For the text-containing cell, return its midpoint in (x, y) coordinate format. 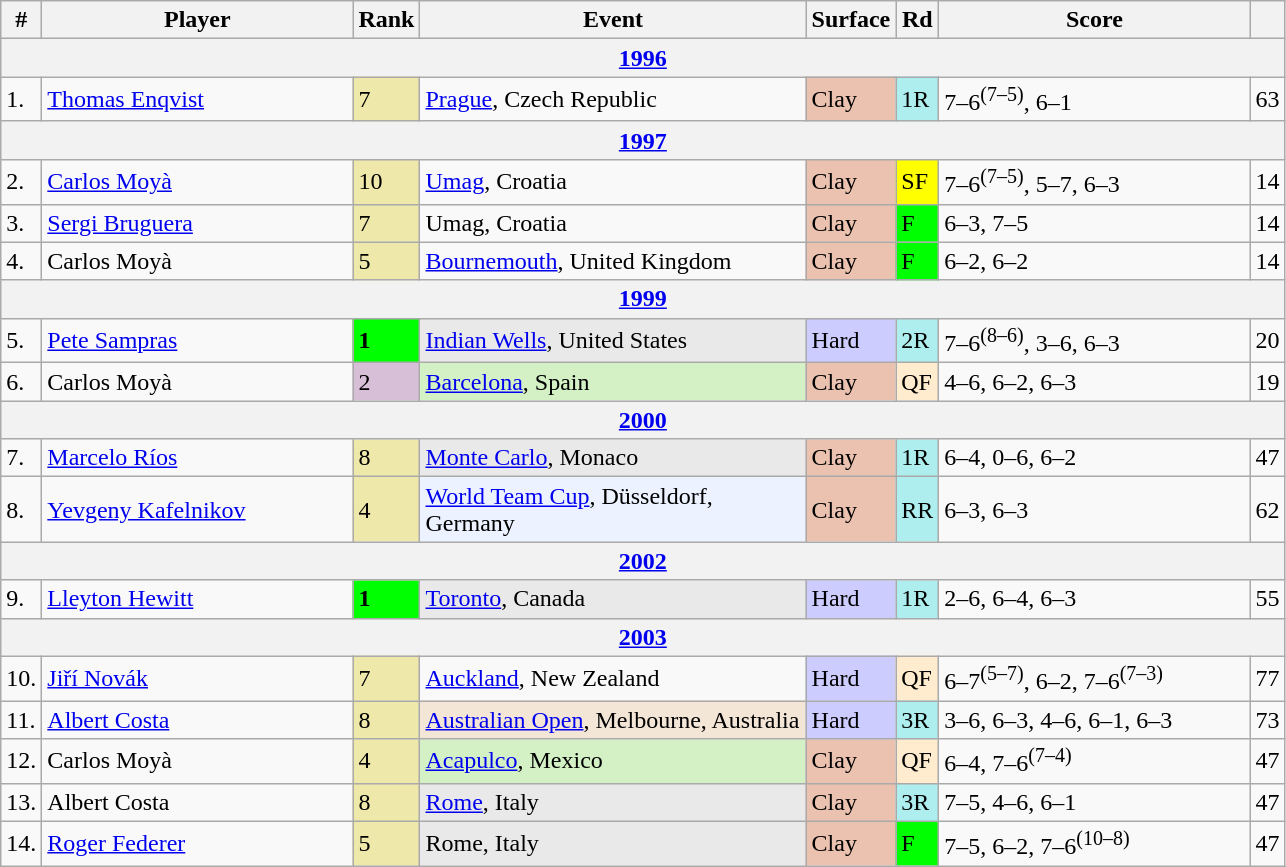
1999 (643, 299)
20 (1268, 340)
Jiří Novák (198, 678)
77 (1268, 678)
SF (918, 182)
Rank (386, 20)
6–4, 7–6(7–4) (1094, 762)
6. (22, 382)
1. (22, 100)
World Team Cup, Düsseldorf, Germany (613, 510)
3. (22, 223)
Rd (918, 20)
6–7(5–7), 6–2, 7–6(7–3) (1094, 678)
Indian Wells, United States (613, 340)
4–6, 6–2, 6–3 (1094, 382)
62 (1268, 510)
6–3, 6–3 (1094, 510)
7–5, 4–6, 6–1 (1094, 802)
11. (22, 720)
Thomas Enqvist (198, 100)
2R (918, 340)
Acapulco, Mexico (613, 762)
1997 (643, 140)
RR (918, 510)
12. (22, 762)
Prague, Czech Republic (613, 100)
63 (1268, 100)
6–3, 7–5 (1094, 223)
Auckland, New Zealand (613, 678)
Surface (851, 20)
Monte Carlo, Monaco (613, 458)
Score (1094, 20)
2003 (643, 637)
2. (22, 182)
Yevgeny Kafelnikov (198, 510)
19 (1268, 382)
8. (22, 510)
55 (1268, 599)
2000 (643, 420)
Bournemouth, United Kingdom (613, 261)
Barcelona, Spain (613, 382)
4. (22, 261)
Roger Federer (198, 844)
Lleyton Hewitt (198, 599)
7–6(8–6), 3–6, 6–3 (1094, 340)
7. (22, 458)
3–6, 6–3, 4–6, 6–1, 6–3 (1094, 720)
9. (22, 599)
Player (198, 20)
Pete Sampras (198, 340)
2 (386, 382)
7–5, 6–2, 7–6(10–8) (1094, 844)
1996 (643, 58)
Toronto, Canada (613, 599)
13. (22, 802)
10. (22, 678)
10 (386, 182)
7–6(7–5), 6–1 (1094, 100)
6–4, 0–6, 6–2 (1094, 458)
14. (22, 844)
# (22, 20)
Event (613, 20)
6–2, 6–2 (1094, 261)
2002 (643, 561)
2–6, 6–4, 6–3 (1094, 599)
73 (1268, 720)
7–6(7–5), 5–7, 6–3 (1094, 182)
Marcelo Ríos (198, 458)
5. (22, 340)
Australian Open, Melbourne, Australia (613, 720)
Sergi Bruguera (198, 223)
